Output the [X, Y] coordinate of the center of the cell containing the given text.  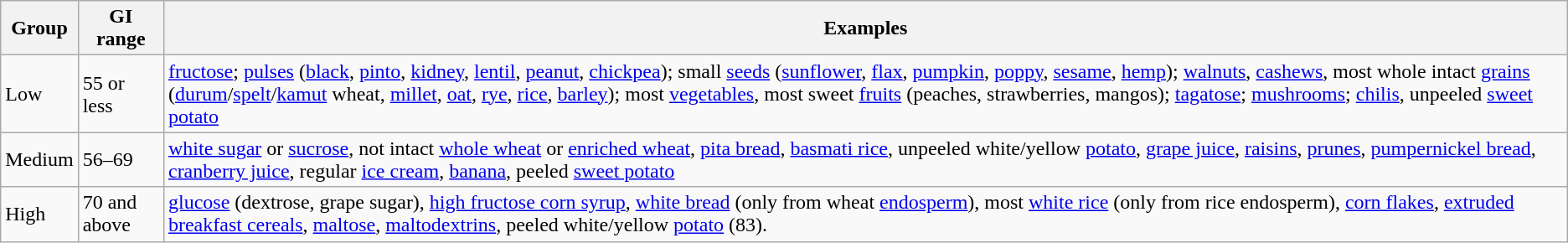
Examples [865, 28]
56–69 [121, 159]
Group [39, 28]
Medium [39, 159]
GI range [121, 28]
Low [39, 94]
55 or less [121, 94]
70 and above [121, 215]
High [39, 215]
